Identify which cell holds the provided text, then report its [X, Y] central coordinate. 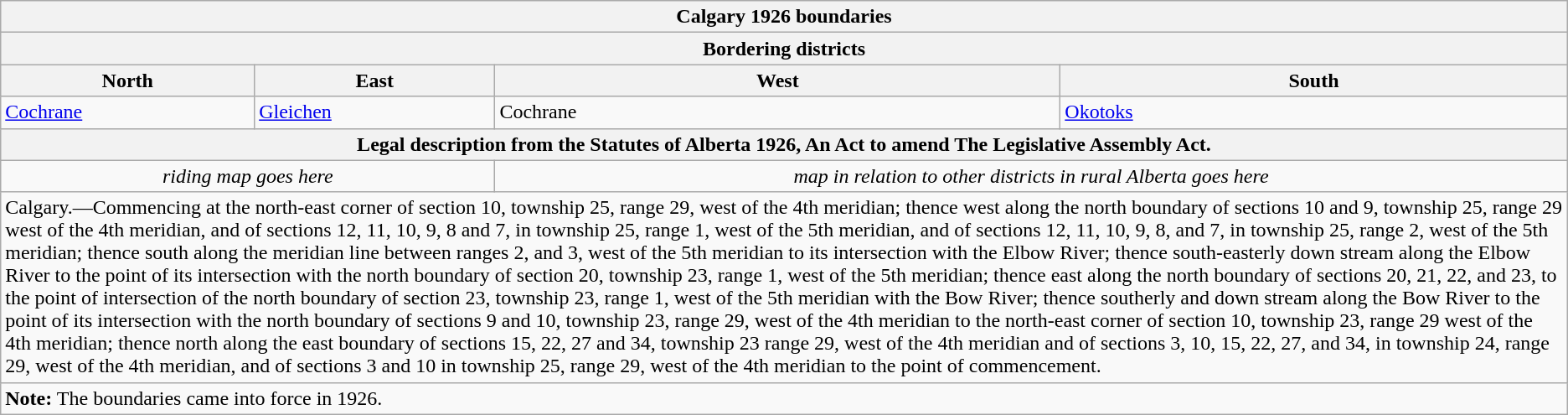
Bordering districts [784, 49]
Okotoks [1313, 112]
Calgary 1926 boundaries [784, 17]
Note: The boundaries came into force in 1926. [784, 398]
Gleichen [375, 112]
East [375, 80]
map in relation to other districts in rural Alberta goes here [1031, 176]
Legal description from the Statutes of Alberta 1926, An Act to amend The Legislative Assembly Act. [784, 144]
West [777, 80]
riding map goes here [248, 176]
North [127, 80]
South [1313, 80]
